Detect which cell encompasses the target text, then output its (x, y) center coordinate. 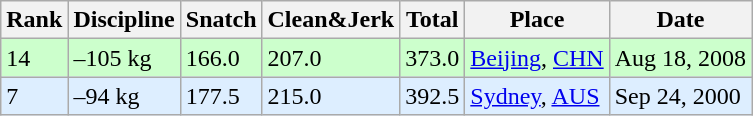
–105 kg (124, 58)
14 (34, 58)
373.0 (432, 58)
166.0 (221, 58)
Beijing, CHN (537, 58)
392.5 (432, 96)
207.0 (331, 58)
Rank (34, 20)
215.0 (331, 96)
Snatch (221, 20)
Place (537, 20)
Clean&Jerk (331, 20)
7 (34, 96)
Sydney, AUS (537, 96)
Sep 24, 2000 (680, 96)
177.5 (221, 96)
Discipline (124, 20)
Date (680, 20)
Aug 18, 2008 (680, 58)
–94 kg (124, 96)
Total (432, 20)
